For the text-containing cell, return its midpoint in [x, y] coordinate format. 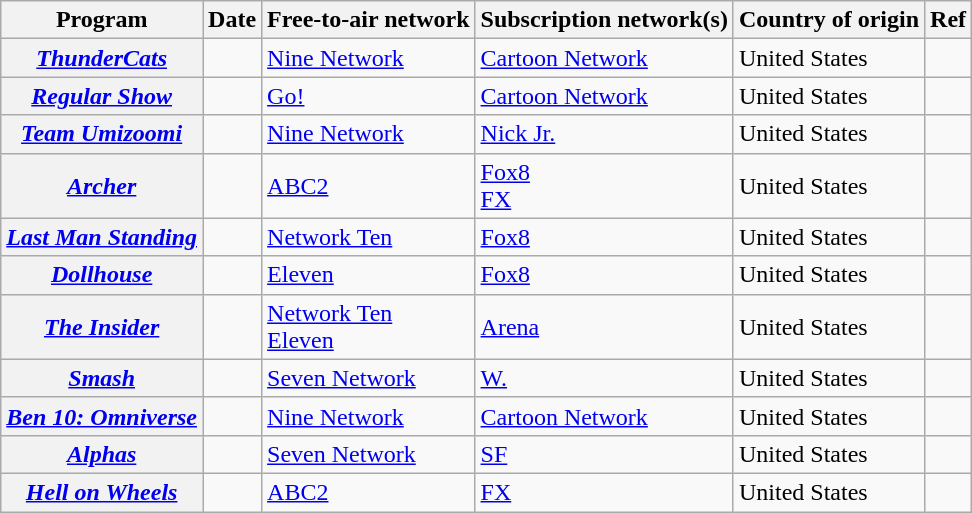
Regular Show [102, 96]
Network TenEleven [368, 326]
Alphas [102, 454]
Team Umizoomi [102, 134]
FX [604, 492]
Subscription network(s) [604, 20]
ThunderCats [102, 58]
Eleven [368, 275]
Country of origin [828, 20]
Free-to-air network [368, 20]
Hell on Wheels [102, 492]
SF [604, 454]
Archer [102, 186]
Ben 10: Omniverse [102, 416]
Date [232, 20]
Nick Jr. [604, 134]
Smash [102, 378]
W. [604, 378]
Last Man Standing [102, 237]
The Insider [102, 326]
Arena [604, 326]
Network Ten [368, 237]
Program [102, 20]
Fox8FX [604, 186]
Dollhouse [102, 275]
Ref [948, 20]
Go! [368, 96]
